Return [X, Y] of the center of cell containing provided text 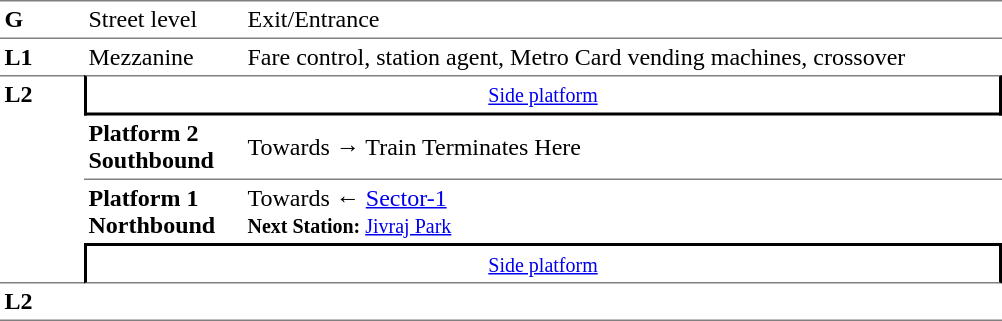
Towards → Train Terminates Here [622, 148]
Platform 2Southbound [164, 148]
Towards ← Sector-1Next Station: Jivraj Park [622, 212]
Exit/Entrance [622, 20]
Mezzanine [164, 57]
Street level [164, 20]
L1 [42, 57]
G [42, 20]
L2 [42, 179]
Fare control, station agent, Metro Card vending machines, crossover [622, 57]
Platform 1Northbound [164, 212]
